Return the [x, y] coordinate for the center point of the cell that contains the specified text.  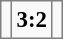
3:2 [32, 20]
